Return [x, y] of the center of cell containing provided text 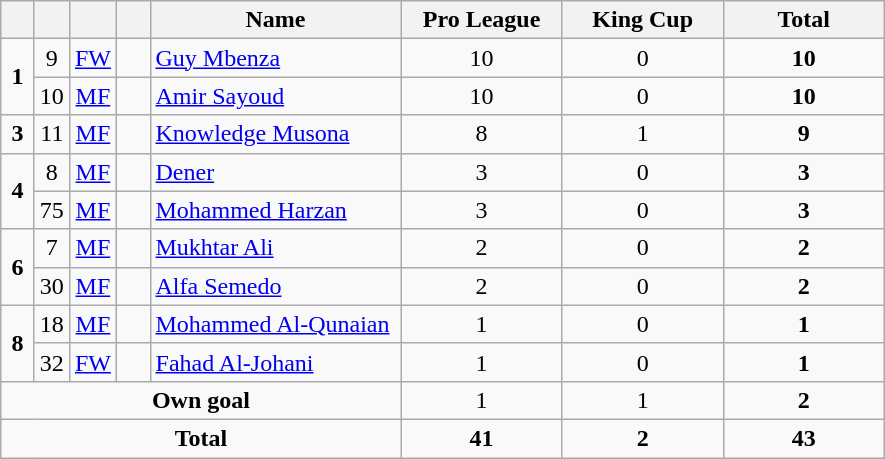
11 [52, 134]
6 [18, 267]
Mukhtar Ali [276, 248]
Own goal [201, 400]
Knowledge Musona [276, 134]
Fahad Al-Johani [276, 362]
7 [52, 248]
Guy Mbenza [276, 58]
King Cup [642, 20]
Mohammed Harzan [276, 210]
41 [482, 438]
Dener [276, 172]
32 [52, 362]
Alfa Semedo [276, 286]
Name [276, 20]
Mohammed Al-Qunaian [276, 324]
Amir Sayoud [276, 96]
75 [52, 210]
4 [18, 191]
18 [52, 324]
Pro League [482, 20]
43 [804, 438]
30 [52, 286]
